Determine the [x, y] coordinate at the center of the cell enclosing the given text.  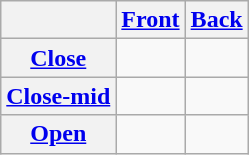
Open [58, 134]
Front [150, 20]
Close [58, 58]
Close-mid [58, 96]
Back [216, 20]
